Output the (x, y) coordinate of the center of the cell containing the given text.  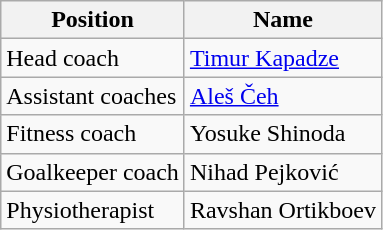
Nihad Pejković (282, 172)
Name (282, 20)
Yosuke Shinoda (282, 134)
Ravshan Ortikboev (282, 210)
Goalkeeper coach (93, 172)
Physiotherapist (93, 210)
Timur Kapadze (282, 58)
Fitness coach (93, 134)
Head coach (93, 58)
Aleš Čeh (282, 96)
Assistant coaches (93, 96)
Position (93, 20)
